Detect which cell encompasses the target text, then output its (x, y) center coordinate. 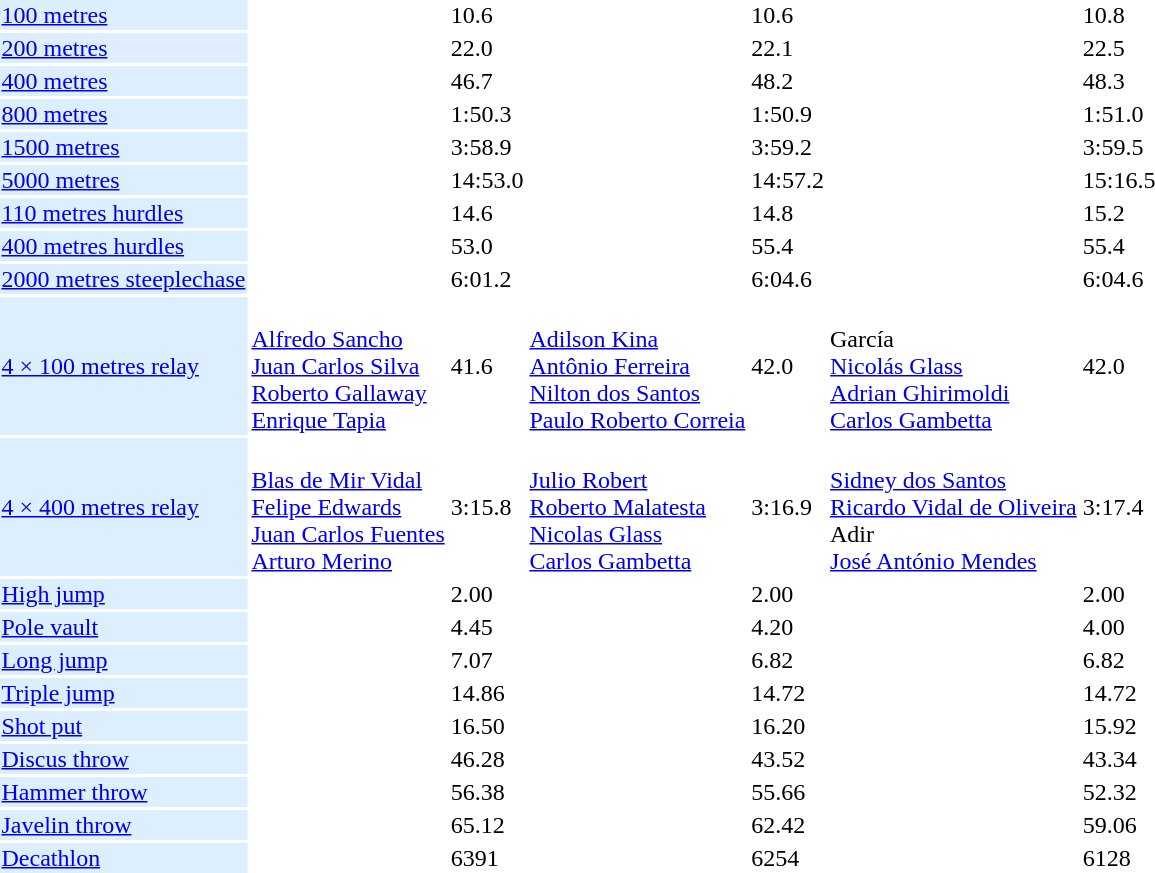
4 × 100 metres relay (124, 366)
14.8 (788, 213)
14:57.2 (788, 180)
62.42 (788, 825)
14:53.0 (487, 180)
46.28 (487, 759)
200 metres (124, 48)
Sidney dos SantosRicardo Vidal de OliveiraAdirJosé António Mendes (954, 507)
110 metres hurdles (124, 213)
56.38 (487, 792)
800 metres (124, 114)
5000 metres (124, 180)
14.72 (788, 693)
1500 metres (124, 147)
Adilson KinaAntônio FerreiraNilton dos SantosPaulo Roberto Correia (638, 366)
Decathlon (124, 858)
Shot put (124, 726)
6391 (487, 858)
100 metres (124, 15)
55.4 (788, 246)
22.0 (487, 48)
1:50.9 (788, 114)
2000 metres steeplechase (124, 279)
16.20 (788, 726)
Triple jump (124, 693)
6:01.2 (487, 279)
Long jump (124, 660)
Blas de Mir VidalFelipe EdwardsJuan Carlos FuentesArturo Merino (348, 507)
4.45 (487, 627)
Discus throw (124, 759)
Hammer throw (124, 792)
3:16.9 (788, 507)
High jump (124, 594)
Javelin throw (124, 825)
42.0 (788, 366)
6254 (788, 858)
41.6 (487, 366)
55.66 (788, 792)
7.07 (487, 660)
400 metres (124, 81)
GarcíaNicolás GlassAdrian GhirimoldiCarlos Gambetta (954, 366)
16.50 (487, 726)
43.52 (788, 759)
3:59.2 (788, 147)
6.82 (788, 660)
14.6 (487, 213)
1:50.3 (487, 114)
4 × 400 metres relay (124, 507)
6:04.6 (788, 279)
Julio RobertRoberto MalatestaNicolas GlassCarlos Gambetta (638, 507)
65.12 (487, 825)
400 metres hurdles (124, 246)
Pole vault (124, 627)
48.2 (788, 81)
3:58.9 (487, 147)
3:15.8 (487, 507)
4.20 (788, 627)
Alfredo SanchoJuan Carlos SilvaRoberto GallawayEnrique Tapia (348, 366)
46.7 (487, 81)
22.1 (788, 48)
53.0 (487, 246)
14.86 (487, 693)
